Search for the cell housing the specified text and yield its (X, Y) center coordinate. 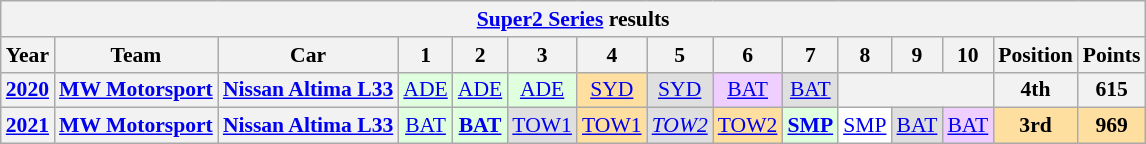
1 (425, 55)
Super2 Series results (574, 19)
4 (612, 55)
Year (28, 55)
2 (480, 55)
Team (136, 55)
2021 (28, 126)
615 (1112, 90)
Position (1035, 55)
969 (1112, 126)
10 (968, 55)
7 (810, 55)
8 (864, 55)
2020 (28, 90)
Points (1112, 55)
6 (748, 55)
4th (1035, 90)
Car (308, 55)
5 (680, 55)
9 (916, 55)
3rd (1035, 126)
3 (542, 55)
